Determine the (X, Y) coordinate at the center of the cell enclosing the given text.  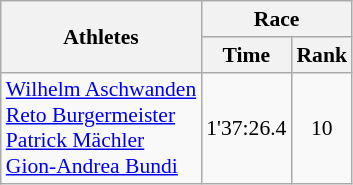
Time (246, 55)
Rank (322, 55)
Race (276, 19)
Athletes (102, 36)
Wilhelm AschwandenReto BurgermeisterPatrick MächlerGion-Andrea Bundi (102, 128)
10 (322, 128)
1'37:26.4 (246, 128)
